Pinpoint the cell where the given text exists, returning its [x, y] midpoint coordinate. 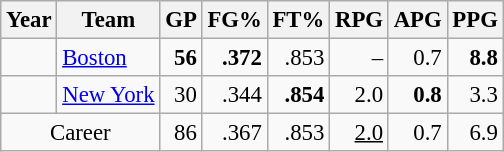
.344 [234, 95]
FG% [234, 20]
30 [181, 95]
Career [80, 133]
Boston [108, 58]
6.9 [475, 133]
PPG [475, 20]
GP [181, 20]
New York [108, 95]
APG [418, 20]
RPG [360, 20]
– [360, 58]
.367 [234, 133]
56 [181, 58]
FT% [298, 20]
.854 [298, 95]
.372 [234, 58]
Year [29, 20]
0.8 [418, 95]
3.3 [475, 95]
86 [181, 133]
8.8 [475, 58]
Team [108, 20]
